Identify which cell holds the provided text, then report its (x, y) central coordinate. 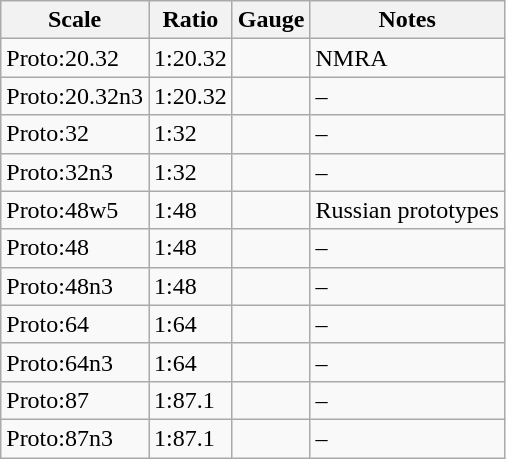
Gauge (271, 20)
Proto:64 (75, 324)
Proto:32 (75, 134)
Proto:87n3 (75, 438)
Proto:48w5 (75, 210)
Russian prototypes (407, 210)
Proto:48 (75, 248)
Notes (407, 20)
NMRA (407, 58)
Proto:20.32n3 (75, 96)
Ratio (190, 20)
Proto:20.32 (75, 58)
Proto:32n3 (75, 172)
Scale (75, 20)
Proto:48n3 (75, 286)
Proto:87 (75, 400)
Proto:64n3 (75, 362)
